Search for the cell housing the specified text and yield its (x, y) center coordinate. 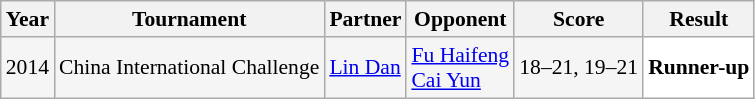
Opponent (460, 19)
Tournament (189, 19)
18–21, 19–21 (578, 68)
Lin Dan (365, 68)
China International Challenge (189, 68)
Fu Haifeng Cai Yun (460, 68)
Year (28, 19)
2014 (28, 68)
Result (698, 19)
Score (578, 19)
Partner (365, 19)
Runner-up (698, 68)
